Extract the [x, y] coordinate from the center of the cell holding the provided text.  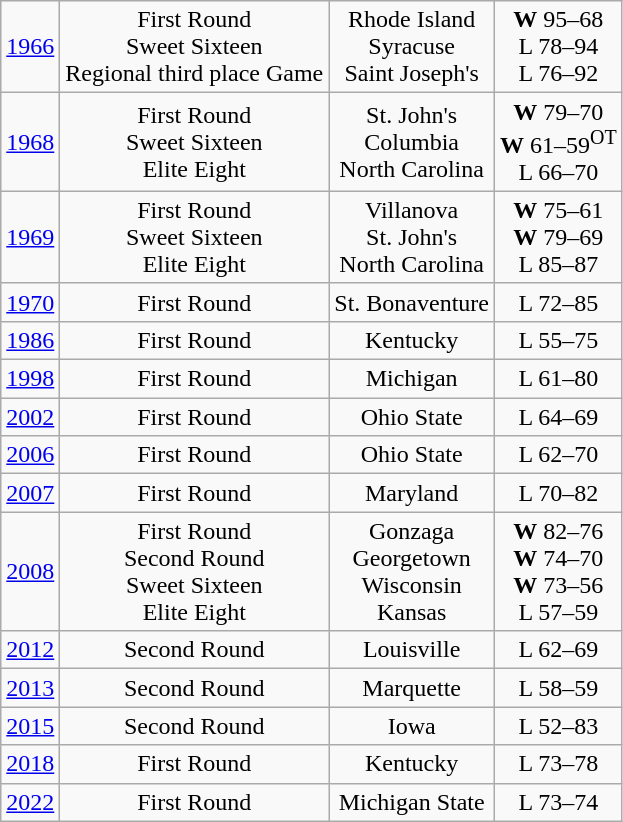
1966 [30, 47]
1969 [30, 237]
2007 [30, 493]
Michigan State [412, 802]
First RoundSecond RoundSweet SixteenElite Eight [194, 572]
GonzagaGeorgetownWisconsinKansas [412, 572]
2002 [30, 417]
Rhode IslandSyracuseSaint Joseph's [412, 47]
W 75–61W 79–69L 85–87 [558, 237]
Marquette [412, 688]
L 72–85 [558, 302]
L 64–69 [558, 417]
L 61–80 [558, 379]
VillanovaSt. John'sNorth Carolina [412, 237]
2013 [30, 688]
L 70–82 [558, 493]
W 82–76W 74–70W 73–56L 57–59 [558, 572]
L 58–59 [558, 688]
L 55–75 [558, 340]
W 79–70W 61–59OTL 66–70 [558, 142]
St. John'sColumbiaNorth Carolina [412, 142]
Michigan [412, 379]
1968 [30, 142]
2008 [30, 572]
L 62–69 [558, 650]
L 73–78 [558, 764]
1986 [30, 340]
2022 [30, 802]
L 73–74 [558, 802]
Iowa [412, 726]
2012 [30, 650]
St. Bonaventure [412, 302]
L 62–70 [558, 455]
L 52–83 [558, 726]
2006 [30, 455]
First RoundSweet SixteenRegional third place Game [194, 47]
1998 [30, 379]
2018 [30, 764]
1970 [30, 302]
Maryland [412, 493]
Louisville [412, 650]
2015 [30, 726]
W 95–68L 78–94L 76–92 [558, 47]
